Pinpoint the cell where the given text exists, returning its [x, y] midpoint coordinate. 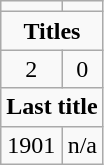
2 [32, 69]
Titles [52, 31]
Last title [52, 107]
n/a [83, 145]
1901 [32, 145]
0 [83, 69]
